Pinpoint the cell where the given text exists, returning its [x, y] midpoint coordinate. 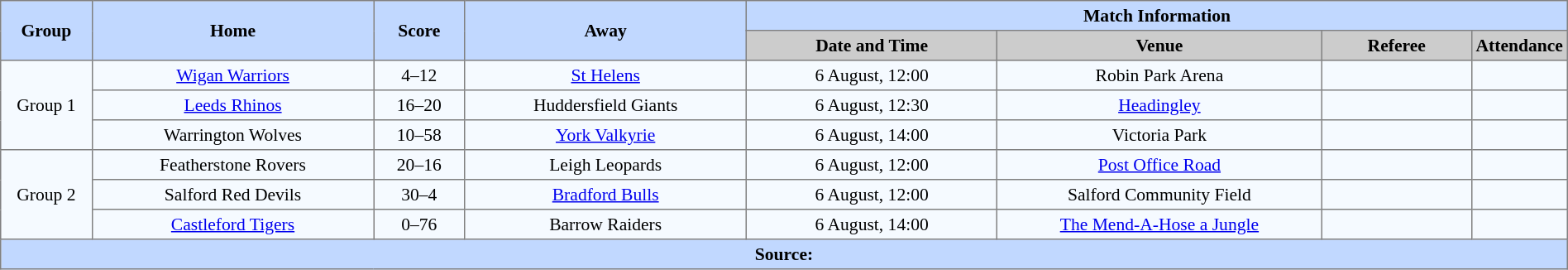
Huddersfield Giants [605, 105]
Source: [784, 254]
6 August, 12:30 [872, 105]
Group [46, 31]
Salford Community Field [1159, 195]
Away [605, 31]
4–12 [419, 75]
Group 2 [46, 195]
Wigan Warriors [233, 75]
Bradford Bulls [605, 195]
Referee [1396, 46]
Attendance [1519, 46]
The Mend-A-Hose a Jungle [1159, 224]
Barrow Raiders [605, 224]
Featherstone Rovers [233, 165]
Post Office Road [1159, 165]
Score [419, 31]
Robin Park Arena [1159, 75]
16–20 [419, 105]
Date and Time [872, 46]
Warrington Wolves [233, 135]
Victoria Park [1159, 135]
Headingley [1159, 105]
Salford Red Devils [233, 195]
10–58 [419, 135]
York Valkyrie [605, 135]
Venue [1159, 46]
30–4 [419, 195]
Castleford Tigers [233, 224]
Match Information [1157, 16]
0–76 [419, 224]
Leeds Rhinos [233, 105]
Home [233, 31]
Leigh Leopards [605, 165]
20–16 [419, 165]
Group 1 [46, 105]
St Helens [605, 75]
